Identify which cell holds the provided text, then report its [X, Y] central coordinate. 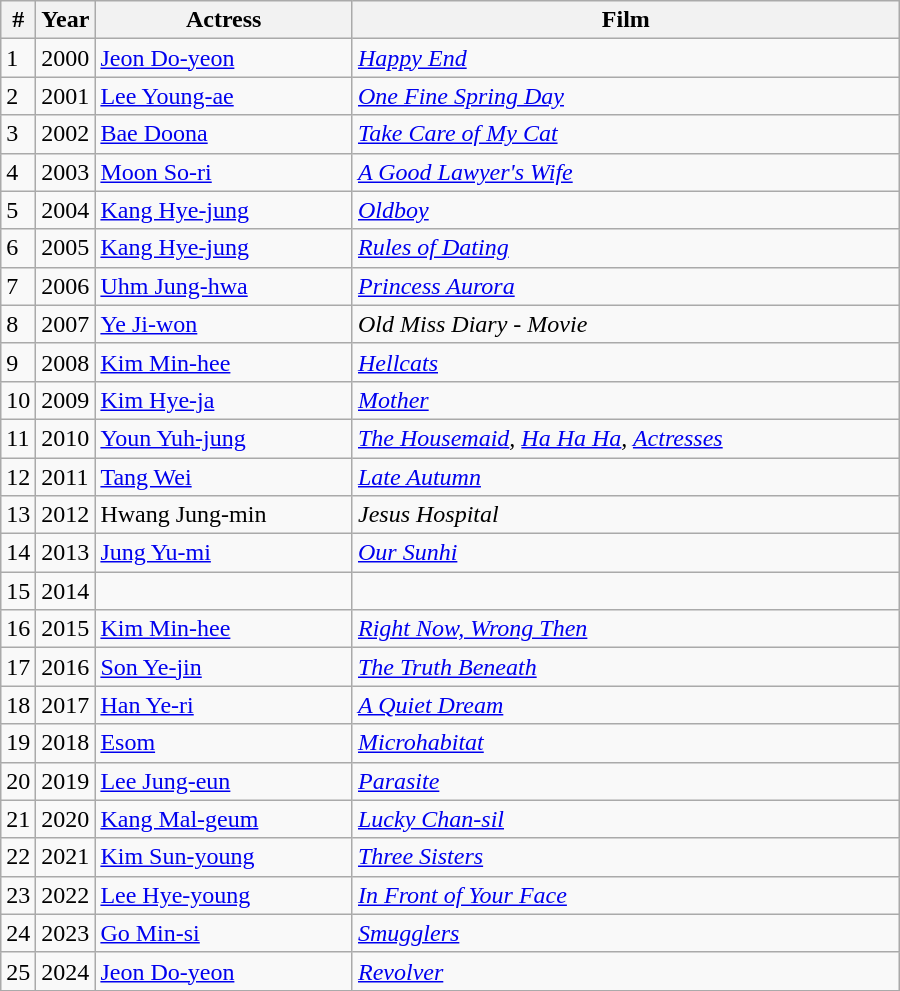
Go Min-si [224, 933]
2018 [66, 743]
20 [18, 781]
Son Ye-jin [224, 667]
7 [18, 286]
11 [18, 438]
# [18, 20]
9 [18, 362]
A Good Lawyer's Wife [626, 172]
21 [18, 819]
23 [18, 895]
19 [18, 743]
2000 [66, 58]
10 [18, 400]
2024 [66, 971]
Microhabitat [626, 743]
Take Care of My Cat [626, 134]
2015 [66, 629]
Old Miss Diary - Movie [626, 324]
2012 [66, 515]
2016 [66, 667]
2019 [66, 781]
15 [18, 591]
2023 [66, 933]
Moon So-ri [224, 172]
25 [18, 971]
2013 [66, 553]
Uhm Jung-hwa [224, 286]
2007 [66, 324]
6 [18, 248]
2022 [66, 895]
Tang Wei [224, 477]
2 [18, 96]
5 [18, 210]
Film [626, 20]
Kang Mal-geum [224, 819]
2008 [66, 362]
Jung Yu-mi [224, 553]
Lucky Chan-sil [626, 819]
17 [18, 667]
2002 [66, 134]
Smugglers [626, 933]
Rules of Dating [626, 248]
24 [18, 933]
2014 [66, 591]
Mother [626, 400]
2017 [66, 705]
Right Now, Wrong Then [626, 629]
Esom [224, 743]
Lee Jung-eun [224, 781]
Oldboy [626, 210]
Youn Yuh-jung [224, 438]
14 [18, 553]
Ye Ji-won [224, 324]
Revolver [626, 971]
Princess Aurora [626, 286]
The Housemaid, Ha Ha Ha, Actresses [626, 438]
1 [18, 58]
Hellcats [626, 362]
Hwang Jung-min [224, 515]
Kim Hye-ja [224, 400]
Jesus Hospital [626, 515]
2020 [66, 819]
2006 [66, 286]
Happy End [626, 58]
Our Sunhi [626, 553]
2005 [66, 248]
3 [18, 134]
A Quiet Dream [626, 705]
2021 [66, 857]
18 [18, 705]
Three Sisters [626, 857]
2003 [66, 172]
2009 [66, 400]
Year [66, 20]
13 [18, 515]
16 [18, 629]
Lee Young-ae [224, 96]
Han Ye-ri [224, 705]
One Fine Spring Day [626, 96]
Bae Doona [224, 134]
In Front of Your Face [626, 895]
Actress [224, 20]
4 [18, 172]
Late Autumn [626, 477]
The Truth Beneath [626, 667]
2010 [66, 438]
8 [18, 324]
Kim Sun-young [224, 857]
Parasite [626, 781]
2001 [66, 96]
2011 [66, 477]
12 [18, 477]
Lee Hye-young [224, 895]
22 [18, 857]
2004 [66, 210]
